Extract the (X, Y) coordinate from the center of the cell holding the provided text.  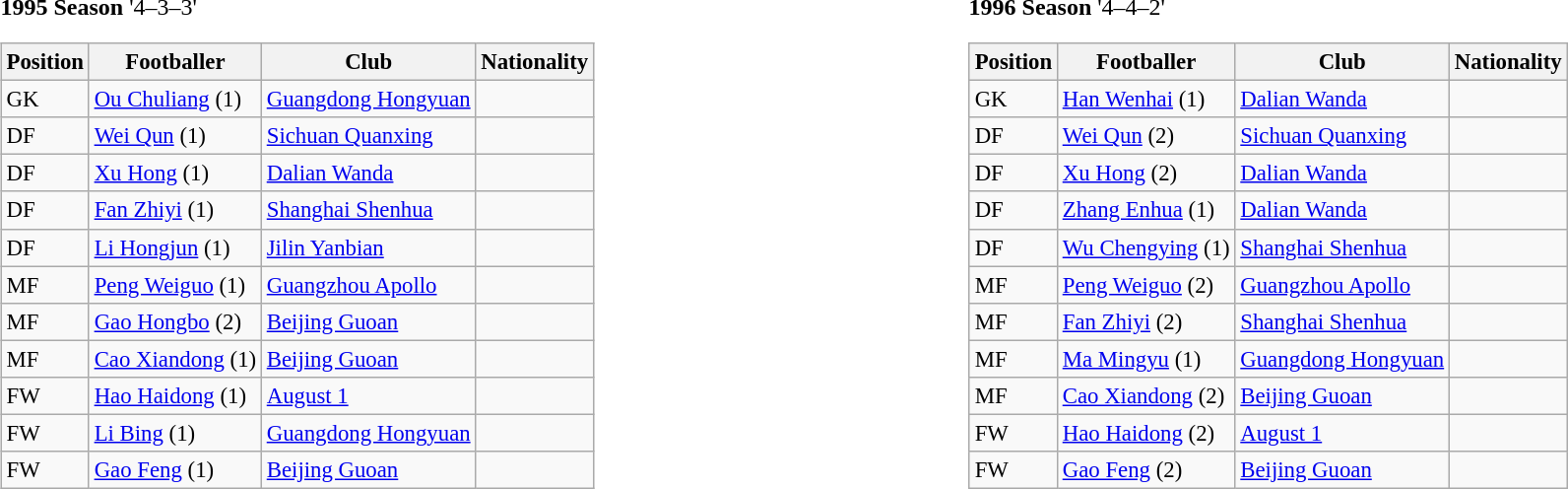
Fan Zhiyi (2) (1146, 321)
Li Hongjun (1) (175, 247)
Fan Zhiyi (1) (175, 210)
Gao Feng (1) (175, 470)
Ou Chuliang (1) (175, 100)
Gao Feng (2) (1146, 470)
Xu Hong (2) (1146, 174)
Jilin Yanbian (368, 247)
Zhang Enhua (1) (1146, 210)
Cao Xiandong (2) (1146, 395)
Wei Qun (1) (175, 136)
Hao Haidong (2) (1146, 433)
Cao Xiandong (1) (175, 359)
Wu Chengying (1) (1146, 247)
Gao Hongbo (2) (175, 321)
Peng Weiguo (1) (175, 285)
Wei Qun (2) (1146, 136)
Peng Weiguo (2) (1146, 285)
Han Wenhai (1) (1146, 100)
Ma Mingyu (1) (1146, 359)
Hao Haidong (1) (175, 395)
Li Bing (1) (175, 433)
Xu Hong (1) (175, 174)
